For the text-containing cell, return its midpoint in (x, y) coordinate format. 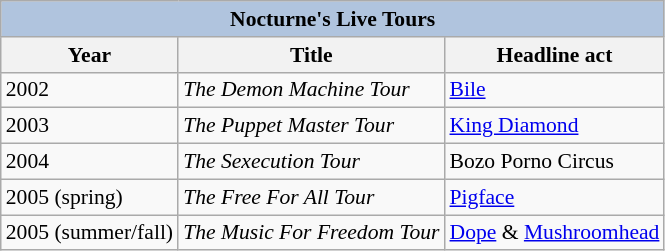
2004 (90, 162)
Bozo Porno Circus (554, 162)
Title (311, 55)
The Demon Machine Tour (311, 90)
The Free For All Tour (311, 197)
Year (90, 55)
Nocturne's Live Tours (333, 19)
2005 (summer/fall) (90, 233)
Bile (554, 90)
2002 (90, 90)
Pigface (554, 197)
2003 (90, 126)
Headline act (554, 55)
The Sexecution Tour (311, 162)
Dope & Mushroomhead (554, 233)
The Music For Freedom Tour (311, 233)
King Diamond (554, 126)
2005 (spring) (90, 197)
The Puppet Master Tour (311, 126)
